Output the [X, Y] coordinate of the center of the cell containing the given text.  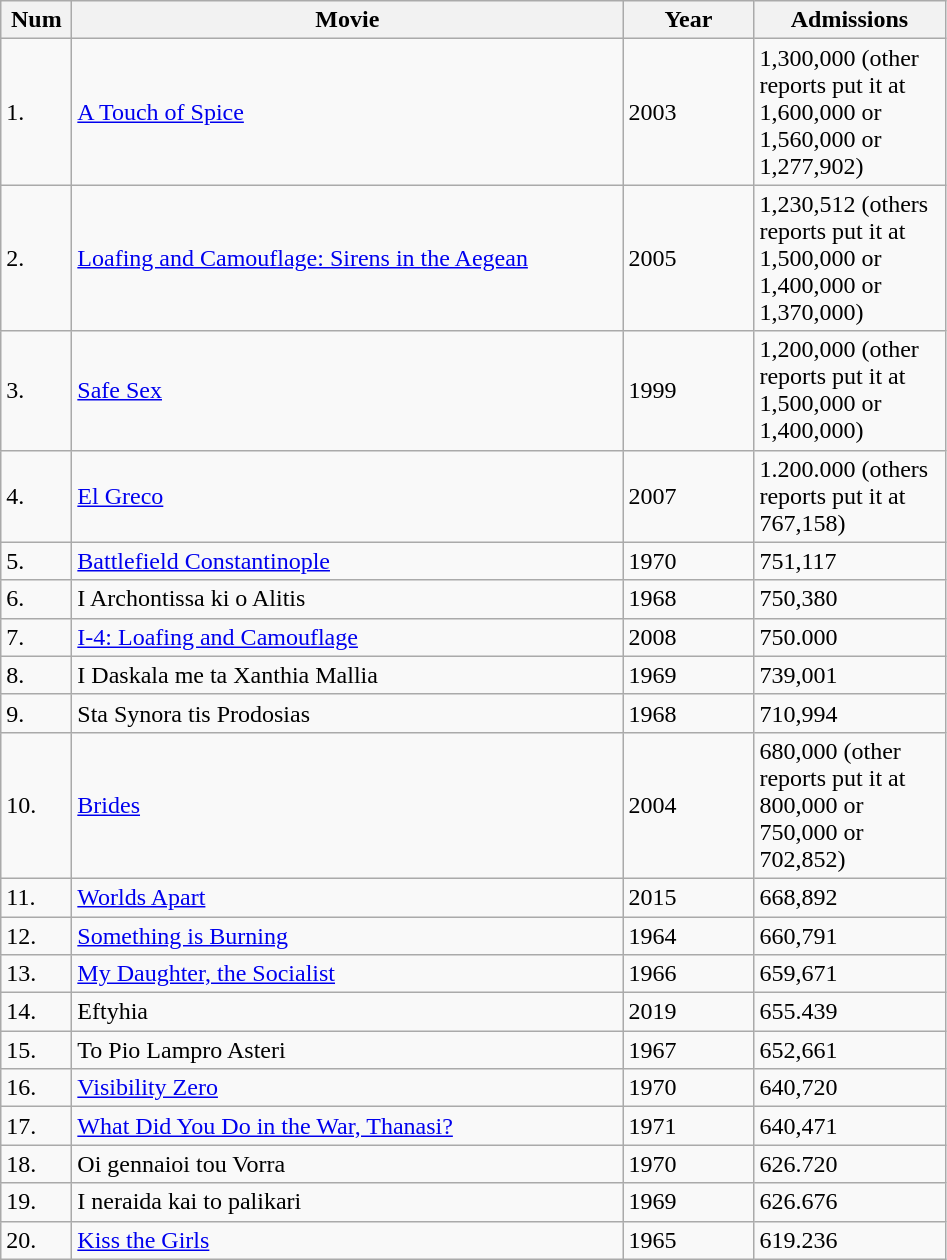
4. [36, 496]
11. [36, 897]
Loafing and Camouflage: Sirens in the Aegean [348, 258]
2. [36, 258]
2008 [688, 637]
19. [36, 1202]
14. [36, 1012]
20. [36, 1240]
626.720 [850, 1164]
Kiss the Girls [348, 1240]
12. [36, 935]
I neraida kai to palikari [348, 1202]
9. [36, 713]
2005 [688, 258]
2015 [688, 897]
18. [36, 1164]
8. [36, 675]
I-4: Loafing and Camouflage [348, 637]
1. [36, 112]
1,230,512 (others reports put it at 1,500,000 or 1,400,000 or 1,370,000) [850, 258]
659,671 [850, 974]
2004 [688, 805]
1964 [688, 935]
13. [36, 974]
Num [36, 20]
1971 [688, 1126]
To Pio Lampro Asteri [348, 1050]
1,200,000 (other reports put it at 1,500,000 or 1,400,000) [850, 390]
710,994 [850, 713]
Something is Burning [348, 935]
Sta Synora tis Prodosias [348, 713]
652,661 [850, 1050]
Safe Sex [348, 390]
7. [36, 637]
1967 [688, 1050]
750.000 [850, 637]
2019 [688, 1012]
1.200.000 (others reports put it at 767,158) [850, 496]
Eftyhia [348, 1012]
1965 [688, 1240]
17. [36, 1126]
750,380 [850, 599]
15. [36, 1050]
5. [36, 561]
1,300,000 (other reports put it at 1,600,000 or 1,560,000 or 1,277,902) [850, 112]
Movie [348, 20]
2007 [688, 496]
Oi gennaioi tou Vorra [348, 1164]
660,791 [850, 935]
739,001 [850, 675]
Year [688, 20]
640,471 [850, 1126]
619.236 [850, 1240]
10. [36, 805]
El Greco [348, 496]
668,892 [850, 897]
Brides [348, 805]
1999 [688, 390]
1966 [688, 974]
Admissions [850, 20]
16. [36, 1088]
What Did You Do in the War, Thanasi? [348, 1126]
Battlefield Constantinople [348, 561]
My Daughter, the Socialist [348, 974]
Worlds Apart [348, 897]
3. [36, 390]
A Touch of Spice [348, 112]
655.439 [850, 1012]
680,000 (other reports put it at 800,000 or 750,000 or 702,852) [850, 805]
626.676 [850, 1202]
751,117 [850, 561]
2003 [688, 112]
640,720 [850, 1088]
I Daskala me ta Xanthia Mallia [348, 675]
Visibility Zero [348, 1088]
I Archontissa ki o Alitis [348, 599]
6. [36, 599]
